Determine the [x, y] coordinate at the center of the cell enclosing the given text.  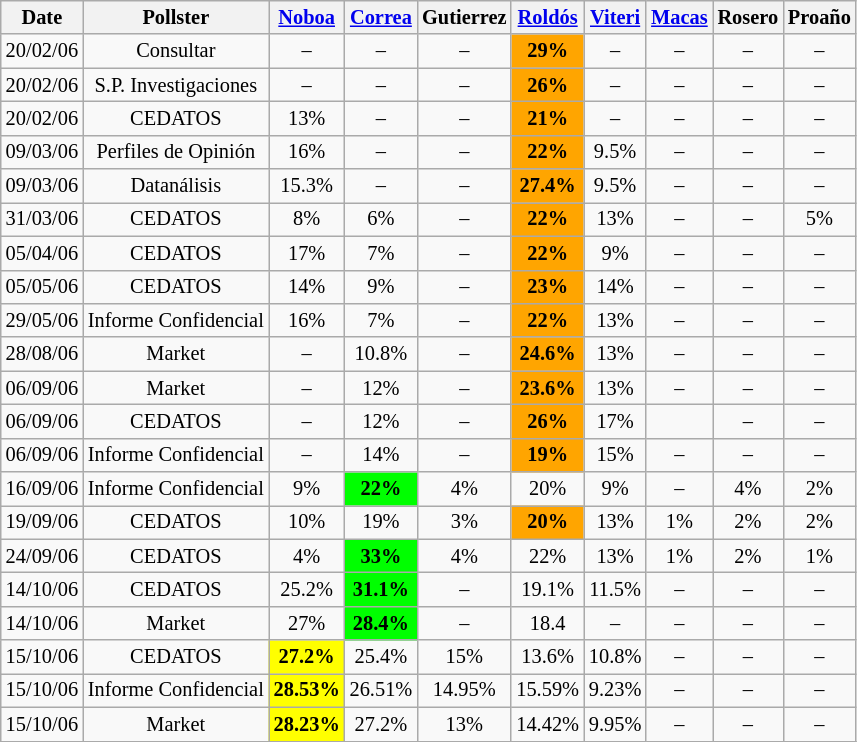
05/04/06 [42, 253]
Macas [679, 17]
10% [307, 522]
31/03/06 [42, 219]
18.4 [548, 623]
Roldós [548, 17]
15.3% [307, 186]
11.5% [615, 589]
6% [382, 219]
9.95% [615, 724]
Consultar [176, 51]
25.4% [382, 657]
05/05/06 [42, 287]
14.95% [464, 690]
8% [307, 219]
Perfiles de Opinión [176, 152]
Datanálisis [176, 186]
29% [548, 51]
16/09/06 [42, 489]
15.59% [548, 690]
19.1% [548, 589]
Date [42, 17]
25.2% [307, 589]
27.4% [548, 186]
31.1% [382, 589]
Proaño [820, 17]
14.42% [548, 724]
21% [548, 118]
13.6% [548, 657]
23.6% [548, 388]
Correa [382, 17]
28.4% [382, 623]
26.51% [382, 690]
28/08/06 [42, 354]
29/05/06 [42, 320]
9.23% [615, 690]
Rosero [748, 17]
Gutierrez [464, 17]
3% [464, 522]
28.23% [307, 724]
28.53% [307, 690]
5% [820, 219]
Pollster [176, 17]
23% [548, 287]
24/09/06 [42, 556]
24.6% [548, 354]
33% [382, 556]
S.P. Investigaciones [176, 85]
27% [307, 623]
19/09/06 [42, 522]
Viteri [615, 17]
Noboa [307, 17]
